Determine the (X, Y) coordinate at the center of the cell enclosing the given text.  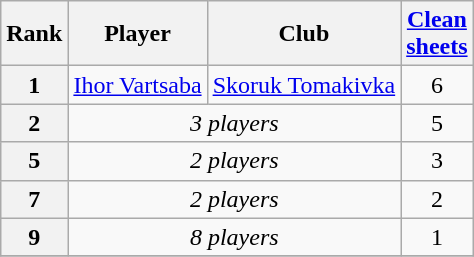
3 (437, 161)
Ihor Vartsaba (138, 85)
Cleansheets (437, 34)
Player (138, 34)
7 (34, 199)
Rank (34, 34)
8 players (234, 237)
Skoruk Tomakivka (304, 85)
Club (304, 34)
9 (34, 237)
3 players (234, 123)
6 (437, 85)
